Capture the cell that displays the provided text and extract its [x, y] central coordinate. 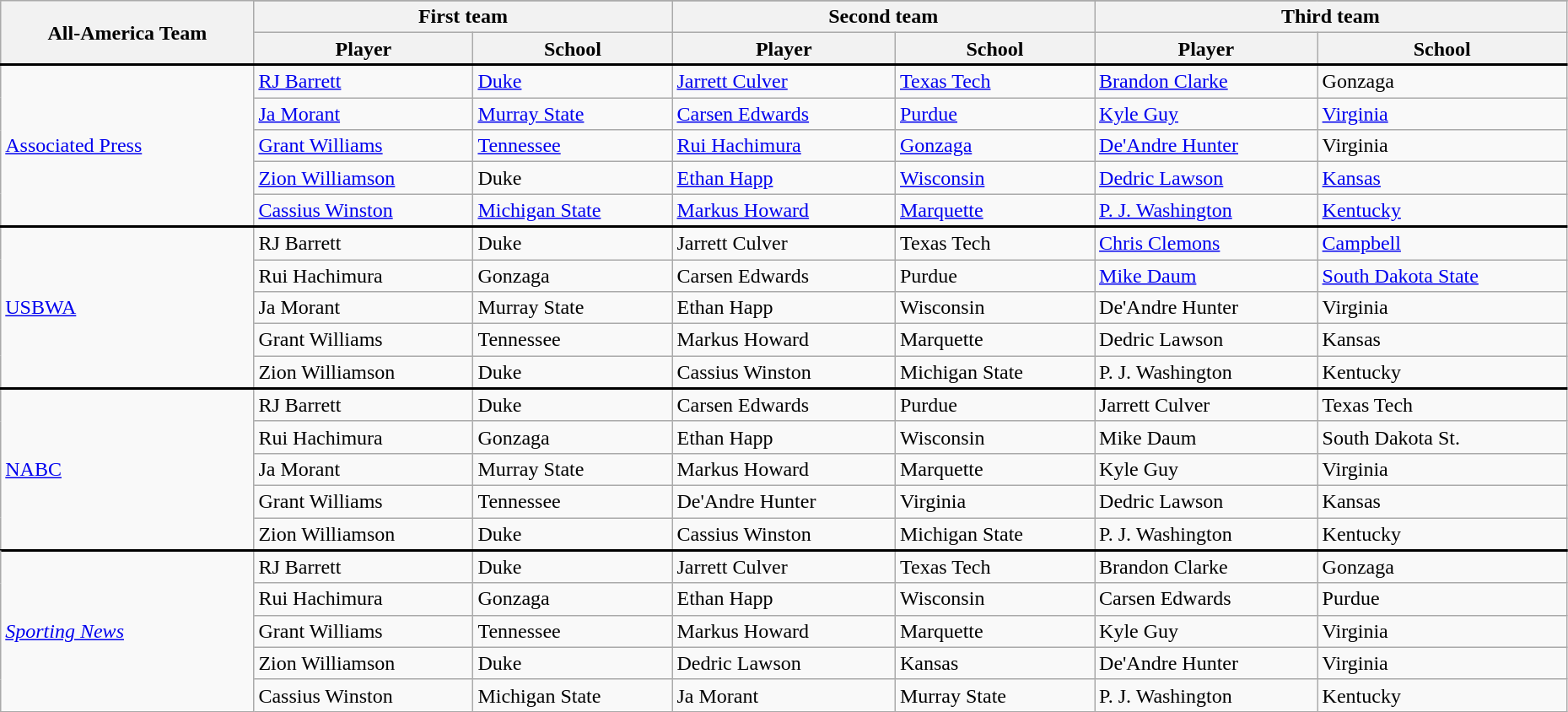
Chris Clemons [1206, 243]
Campbell [1442, 243]
Second team [884, 17]
Associated Press [127, 146]
Third team [1331, 17]
USBWA [127, 308]
Sporting News [127, 631]
South Dakota State [1442, 276]
All-America Team [127, 33]
South Dakota St. [1442, 437]
First team [463, 17]
NABC [127, 469]
